Scan for the cell matching the given text and deliver its (X, Y) coordinate at center. 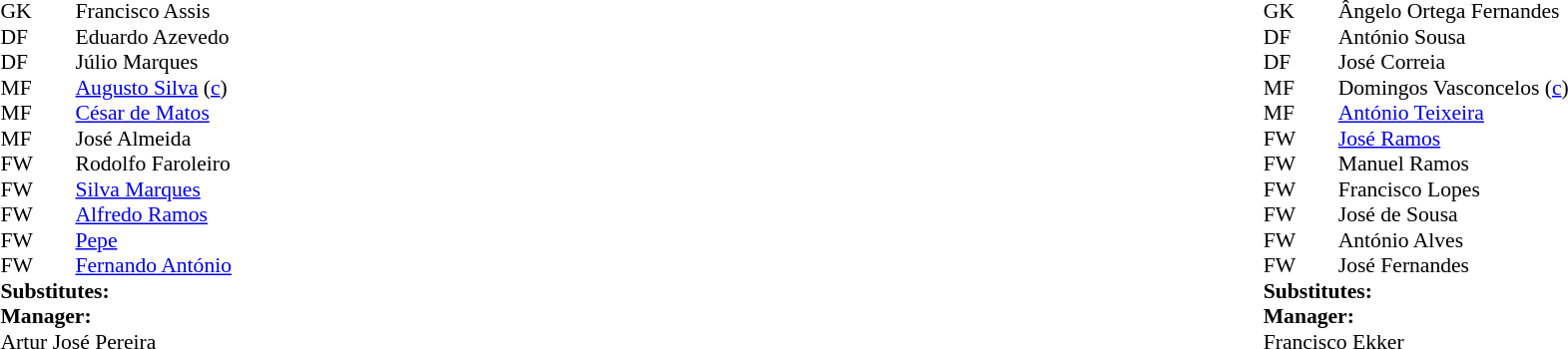
César de Matos (154, 113)
Substitutes: (116, 291)
Augusto Silva (c) (154, 88)
Alfredo Ramos (154, 214)
Manager: (116, 316)
José Almeida (154, 139)
Fernando António (154, 266)
Rodolfo Faroleiro (154, 165)
Pepe (154, 240)
Júlio Marques (154, 63)
Eduardo Azevedo (154, 37)
Silva Marques (154, 189)
